Capture the cell that displays the provided text and extract its (X, Y) central coordinate. 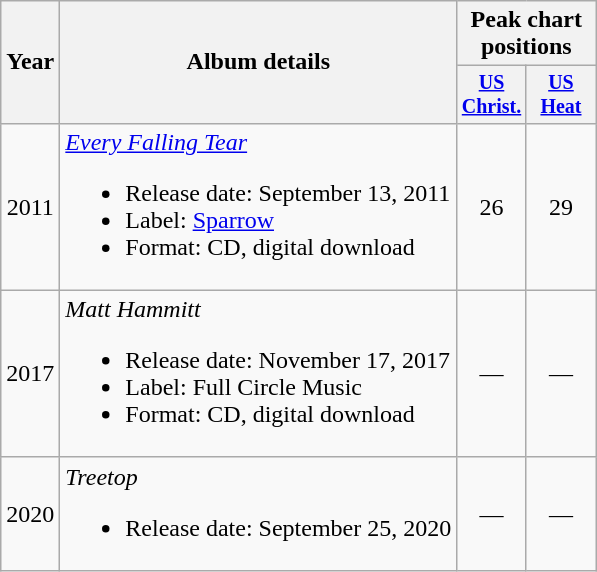
USChrist. (492, 94)
Every Falling TearRelease date: September 13, 2011Label: SparrowFormat: CD, digital download (258, 206)
29 (560, 206)
2017 (30, 374)
Peak chart positions (526, 34)
USHeat (560, 94)
Matt HammittRelease date: November 17, 2017Label: Full Circle MusicFormat: CD, digital download (258, 374)
2020 (30, 514)
2011 (30, 206)
Year (30, 62)
Album details (258, 62)
26 (492, 206)
TreetopRelease date: September 25, 2020 (258, 514)
